Search for the cell housing the specified text and yield its (X, Y) center coordinate. 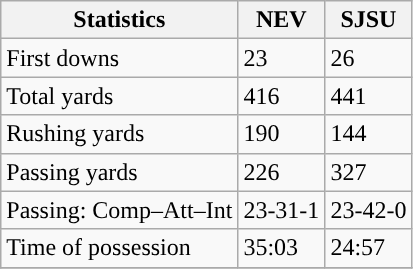
SJSU (368, 20)
416 (282, 96)
23-42-0 (368, 210)
23-31-1 (282, 210)
Rushing yards (120, 134)
Total yards (120, 96)
26 (368, 58)
441 (368, 96)
First downs (120, 58)
327 (368, 172)
NEV (282, 20)
144 (368, 134)
190 (282, 134)
Passing yards (120, 172)
226 (282, 172)
Time of possession (120, 248)
35:03 (282, 248)
Passing: Comp–Att–Int (120, 210)
23 (282, 58)
Statistics (120, 20)
24:57 (368, 248)
